Provide the [x, y] coordinate of the cell's center where the given text is located.  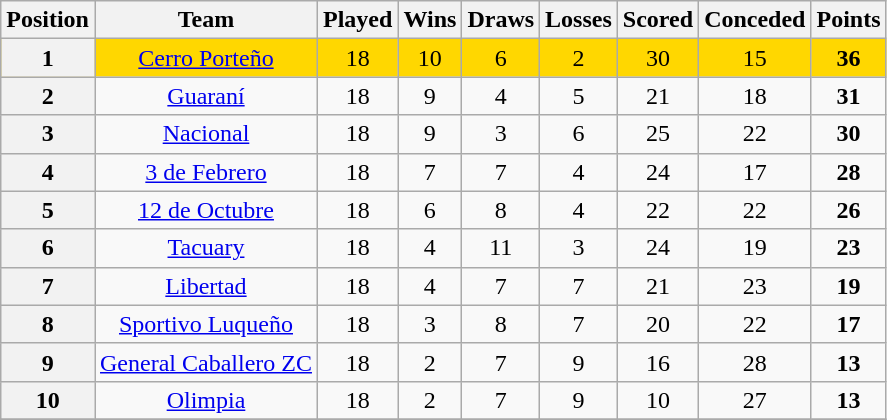
Wins [430, 20]
Losses [579, 20]
16 [658, 362]
31 [848, 96]
27 [755, 400]
Libertad [206, 286]
Played [357, 20]
15 [755, 58]
Nacional [206, 134]
Position [48, 20]
Guaraní [206, 96]
Olimpia [206, 400]
Cerro Porteño [206, 58]
12 de Octubre [206, 210]
Sportivo Luqueño [206, 324]
Scored [658, 20]
36 [848, 58]
Conceded [755, 20]
Tacuary [206, 248]
26 [848, 210]
Points [848, 20]
3 de Febrero [206, 172]
25 [658, 134]
20 [658, 324]
Team [206, 20]
1 [48, 58]
Draws [501, 20]
11 [501, 248]
General Caballero ZC [206, 362]
